Return the [X, Y] coordinate for the center point of the cell that contains the specified text.  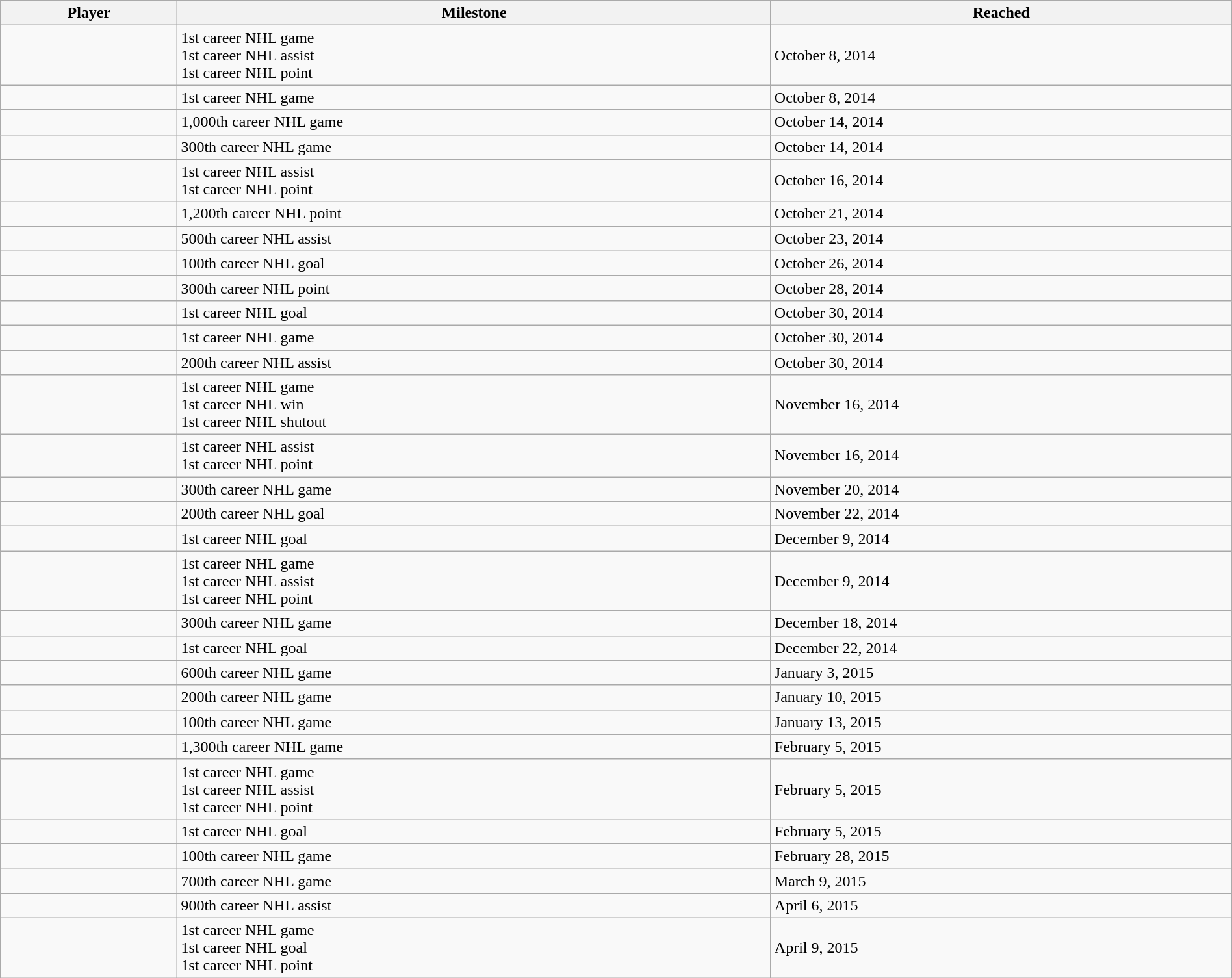
Reached [1001, 13]
200th career NHL goal [474, 514]
November 22, 2014 [1001, 514]
April 6, 2015 [1001, 906]
1st career NHL game1st career NHL goal1st career NHL point [474, 948]
200th career NHL game [474, 697]
October 23, 2014 [1001, 238]
700th career NHL game [474, 881]
200th career NHL assist [474, 362]
1,300th career NHL game [474, 747]
900th career NHL assist [474, 906]
December 18, 2014 [1001, 623]
December 22, 2014 [1001, 648]
April 9, 2015 [1001, 948]
600th career NHL game [474, 673]
February 28, 2015 [1001, 856]
October 16, 2014 [1001, 181]
January 3, 2015 [1001, 673]
March 9, 2015 [1001, 881]
November 20, 2014 [1001, 489]
October 26, 2014 [1001, 263]
Player [89, 13]
January 13, 2015 [1001, 722]
1st career NHL game1st career NHL win1st career NHL shutout [474, 405]
October 21, 2014 [1001, 214]
300th career NHL point [474, 288]
100th career NHL goal [474, 263]
Milestone [474, 13]
1,200th career NHL point [474, 214]
January 10, 2015 [1001, 697]
500th career NHL assist [474, 238]
1,000th career NHL game [474, 122]
October 28, 2014 [1001, 288]
